Output the (x, y) coordinate of the center of the cell containing the given text.  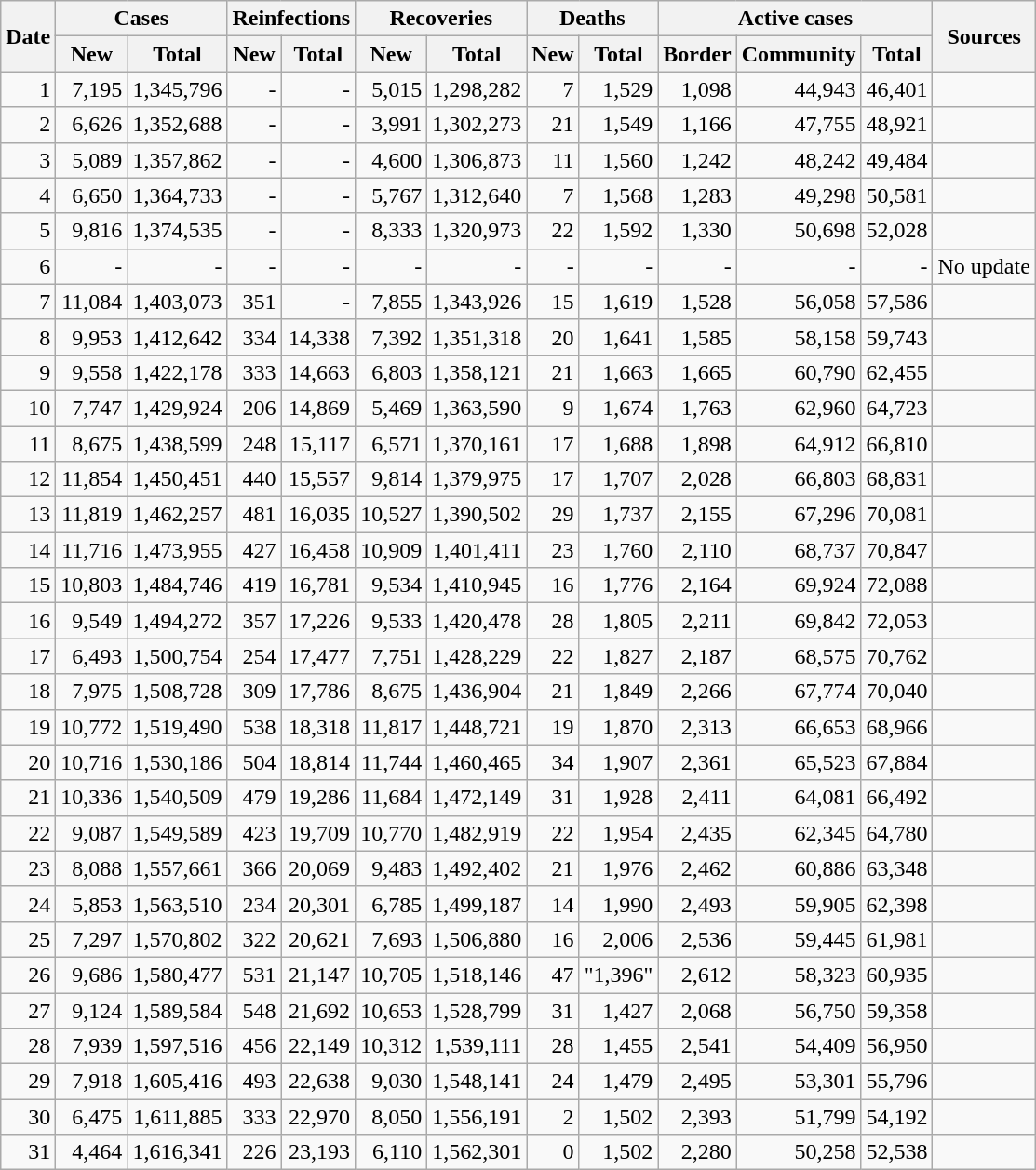
6,650 (91, 195)
14,338 (318, 337)
62,398 (897, 904)
22,149 (318, 1046)
1,320,973 (477, 231)
46,401 (897, 89)
20,621 (318, 939)
50,698 (799, 231)
10,909 (391, 550)
1,954 (618, 833)
1,898 (697, 444)
53,301 (799, 1082)
427 (254, 550)
1,364,733 (177, 195)
1,557,661 (177, 868)
1,763 (697, 408)
1,597,516 (177, 1046)
56,058 (799, 302)
1,500,754 (177, 656)
60,790 (799, 372)
1,585 (697, 337)
481 (254, 515)
10,312 (391, 1046)
1,556,191 (477, 1117)
70,847 (897, 550)
1,549 (618, 125)
16,781 (318, 585)
56,950 (897, 1046)
1,528 (697, 302)
7,297 (91, 939)
5,469 (391, 408)
1,450,451 (177, 479)
6 (28, 266)
366 (254, 868)
1,242 (697, 160)
30 (28, 1117)
1,592 (618, 231)
2,495 (697, 1082)
2,541 (697, 1046)
11,744 (391, 762)
1,508,728 (177, 692)
1,827 (618, 656)
6,571 (391, 444)
57,586 (897, 302)
479 (254, 798)
1,529 (618, 89)
1,379,975 (477, 479)
20,301 (318, 904)
44,943 (799, 89)
7,195 (91, 89)
9,558 (91, 372)
5,767 (391, 195)
1,494,272 (177, 621)
1,540,509 (177, 798)
1,506,880 (477, 939)
9,686 (91, 975)
10,716 (91, 762)
1,805 (618, 621)
Sources (984, 36)
1,412,642 (177, 337)
1,462,257 (177, 515)
1,605,416 (177, 1082)
1,370,161 (477, 444)
423 (254, 833)
1,428,229 (477, 656)
61,981 (897, 939)
1,616,341 (177, 1152)
Active cases (795, 19)
9,483 (391, 868)
1,849 (618, 692)
10,527 (391, 515)
1,479 (618, 1082)
1,312,640 (477, 195)
4 (28, 195)
10,705 (391, 975)
67,884 (897, 762)
20,069 (318, 868)
2,266 (697, 692)
Deaths (592, 19)
72,053 (897, 621)
56,750 (799, 1010)
70,762 (897, 656)
Reinfections (291, 19)
1,358,121 (477, 372)
5 (28, 231)
51,799 (799, 1117)
68,831 (897, 479)
206 (254, 408)
8,050 (391, 1117)
2,155 (697, 515)
1,427 (618, 1010)
66,492 (897, 798)
9,087 (91, 833)
60,935 (897, 975)
2,068 (697, 1010)
54,409 (799, 1046)
8,088 (91, 868)
538 (254, 727)
1,460,465 (477, 762)
9,816 (91, 231)
1,990 (618, 904)
1,528,799 (477, 1010)
26 (28, 975)
18 (28, 692)
7,693 (391, 939)
456 (254, 1046)
1,352,688 (177, 125)
1,410,945 (477, 585)
60,886 (799, 868)
2,028 (697, 479)
2,435 (697, 833)
64,723 (897, 408)
322 (254, 939)
1,302,273 (477, 125)
7,392 (391, 337)
64,912 (799, 444)
48,242 (799, 160)
17,226 (318, 621)
2,493 (697, 904)
2,211 (697, 621)
9,533 (391, 621)
1,403,073 (177, 302)
1,345,796 (177, 89)
1,563,510 (177, 904)
17,786 (318, 692)
1,492,402 (477, 868)
5,089 (91, 160)
17,477 (318, 656)
309 (254, 692)
1,928 (618, 798)
2,164 (697, 585)
1,283 (697, 195)
2,187 (697, 656)
34 (553, 762)
2,006 (618, 939)
254 (254, 656)
9,549 (91, 621)
1,776 (618, 585)
2,462 (697, 868)
62,455 (897, 372)
21,692 (318, 1010)
50,581 (897, 195)
7,855 (391, 302)
66,653 (799, 727)
2,393 (697, 1117)
47,755 (799, 125)
1,619 (618, 302)
14,869 (318, 408)
357 (254, 621)
248 (254, 444)
52,028 (897, 231)
Date (28, 36)
11,084 (91, 302)
64,081 (799, 798)
9,030 (391, 1082)
1,665 (697, 372)
3 (28, 160)
531 (254, 975)
8 (28, 337)
6,110 (391, 1152)
1,473,955 (177, 550)
504 (254, 762)
9,534 (391, 585)
351 (254, 302)
1,166 (697, 125)
5,015 (391, 89)
10,772 (91, 727)
68,737 (799, 550)
59,905 (799, 904)
2,313 (697, 727)
11,819 (91, 515)
1,663 (618, 372)
1,589,584 (177, 1010)
62,345 (799, 833)
1,562,301 (477, 1152)
2,411 (697, 798)
1,870 (618, 727)
"1,396" (618, 975)
1,306,873 (477, 160)
Recoveries (441, 19)
2,536 (697, 939)
1,611,885 (177, 1117)
7,751 (391, 656)
72,088 (897, 585)
234 (254, 904)
1,548,141 (477, 1082)
1,351,318 (477, 337)
8,333 (391, 231)
25 (28, 939)
1,472,149 (477, 798)
1,401,411 (477, 550)
226 (254, 1152)
1,330 (697, 231)
440 (254, 479)
6,785 (391, 904)
15,117 (318, 444)
13 (28, 515)
10,653 (391, 1010)
7,747 (91, 408)
70,081 (897, 515)
16,458 (318, 550)
50,258 (799, 1152)
68,966 (897, 727)
64,780 (897, 833)
67,296 (799, 515)
1,519,490 (177, 727)
1,343,926 (477, 302)
59,445 (799, 939)
No update (984, 266)
1,737 (618, 515)
11,716 (91, 550)
3,991 (391, 125)
10 (28, 408)
1,539,111 (477, 1046)
6,493 (91, 656)
1,907 (618, 762)
9,124 (91, 1010)
5,853 (91, 904)
7,975 (91, 692)
4,600 (391, 160)
63,348 (897, 868)
1,580,477 (177, 975)
1,436,904 (477, 692)
334 (254, 337)
2,612 (697, 975)
2,361 (697, 762)
7,918 (91, 1082)
15,557 (318, 479)
6,626 (91, 125)
70,040 (897, 692)
419 (254, 585)
11,817 (391, 727)
10,803 (91, 585)
9,953 (91, 337)
66,810 (897, 444)
1,549,589 (177, 833)
1,374,535 (177, 231)
23,193 (318, 1152)
27 (28, 1010)
1,363,590 (477, 408)
2,280 (697, 1152)
11,684 (391, 798)
1,357,862 (177, 160)
6,475 (91, 1117)
52,538 (897, 1152)
47 (553, 975)
1,484,746 (177, 585)
22,638 (318, 1082)
59,743 (897, 337)
1,422,178 (177, 372)
1,499,187 (477, 904)
1,570,802 (177, 939)
21,147 (318, 975)
65,523 (799, 762)
1,455 (618, 1046)
69,842 (799, 621)
493 (254, 1082)
Cases (141, 19)
0 (553, 1152)
19,286 (318, 798)
12 (28, 479)
10,336 (91, 798)
58,323 (799, 975)
6,803 (391, 372)
1,707 (618, 479)
18,318 (318, 727)
1,530,186 (177, 762)
18,814 (318, 762)
1,429,924 (177, 408)
1,438,599 (177, 444)
59,358 (897, 1010)
4,464 (91, 1152)
Border (697, 54)
1,688 (618, 444)
1,518,146 (477, 975)
1 (28, 89)
22,970 (318, 1117)
49,484 (897, 160)
1,976 (618, 868)
19,709 (318, 833)
1,420,478 (477, 621)
1,568 (618, 195)
54,192 (897, 1117)
1,760 (618, 550)
16,035 (318, 515)
9,814 (391, 479)
2,110 (697, 550)
1,641 (618, 337)
67,774 (799, 692)
1,298,282 (477, 89)
1,448,721 (477, 727)
548 (254, 1010)
69,924 (799, 585)
7,939 (91, 1046)
62,960 (799, 408)
1,560 (618, 160)
68,575 (799, 656)
11,854 (91, 479)
66,803 (799, 479)
1,482,919 (477, 833)
1,674 (618, 408)
1,098 (697, 89)
49,298 (799, 195)
48,921 (897, 125)
Community (799, 54)
1,390,502 (477, 515)
10,770 (391, 833)
14,663 (318, 372)
55,796 (897, 1082)
58,158 (799, 337)
